From the cell containing the given text, extract its center point as [X, Y] coordinate. 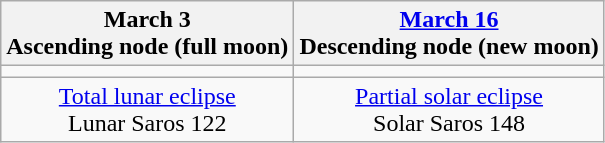
Total lunar eclipseLunar Saros 122 [148, 110]
Partial solar eclipseSolar Saros 148 [449, 110]
March 3Ascending node (full moon) [148, 34]
March 16Descending node (new moon) [449, 34]
